Search for the cell housing the specified text and yield its (x, y) center coordinate. 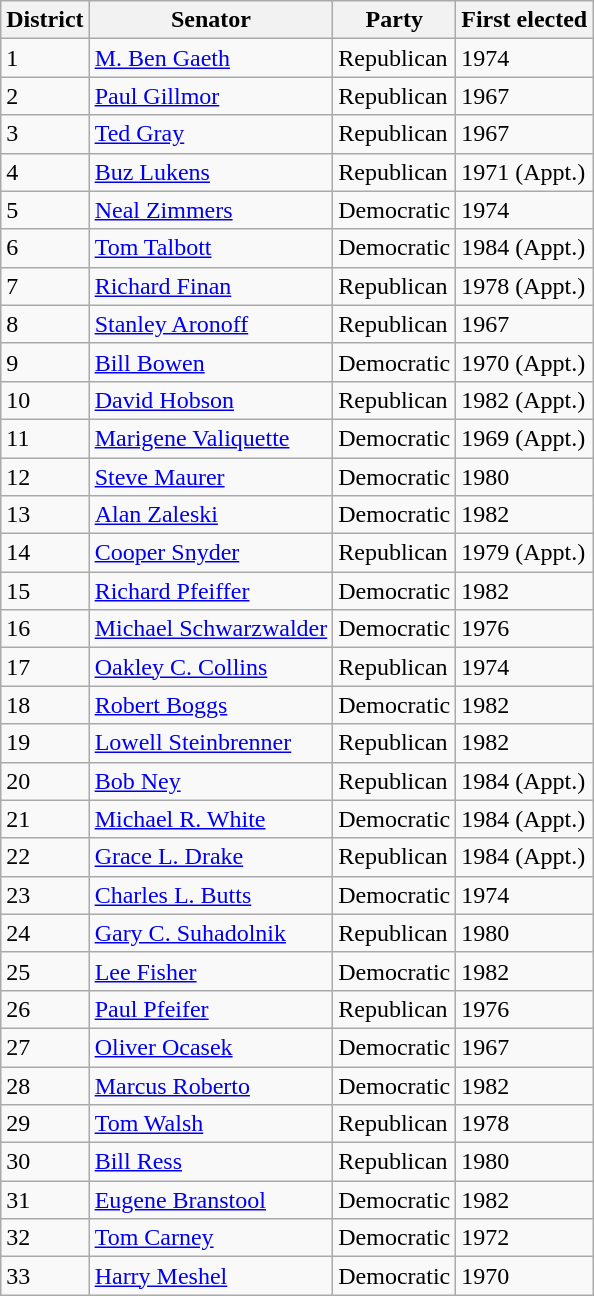
23 (45, 895)
17 (45, 667)
Oliver Ocasek (211, 1047)
Tom Walsh (211, 1124)
22 (45, 857)
3 (45, 134)
1972 (524, 1238)
Ted Gray (211, 134)
1970 (Appt.) (524, 362)
Harry Meshel (211, 1276)
Richard Pfeiffer (211, 591)
Senator (211, 20)
24 (45, 933)
15 (45, 591)
Buz Lukens (211, 172)
2 (45, 96)
M. Ben Gaeth (211, 58)
14 (45, 553)
Bob Ney (211, 781)
30 (45, 1162)
18 (45, 705)
10 (45, 400)
26 (45, 1009)
Cooper Snyder (211, 553)
1971 (Appt.) (524, 172)
6 (45, 248)
16 (45, 629)
1970 (524, 1276)
Eugene Branstool (211, 1200)
32 (45, 1238)
Paul Pfeifer (211, 1009)
Grace L. Drake (211, 857)
Tom Carney (211, 1238)
4 (45, 172)
31 (45, 1200)
Marigene Valiquette (211, 438)
1978 (Appt.) (524, 286)
25 (45, 971)
28 (45, 1085)
11 (45, 438)
Robert Boggs (211, 705)
Gary C. Suhadolnik (211, 933)
Richard Finan (211, 286)
Tom Talbott (211, 248)
1978 (524, 1124)
1969 (Appt.) (524, 438)
Michael R. White (211, 819)
Oakley C. Collins (211, 667)
Party (394, 20)
1979 (Appt.) (524, 553)
33 (45, 1276)
Lee Fisher (211, 971)
Alan Zaleski (211, 515)
1 (45, 58)
Charles L. Butts (211, 895)
District (45, 20)
Neal Zimmers (211, 210)
12 (45, 477)
29 (45, 1124)
27 (45, 1047)
20 (45, 781)
Steve Maurer (211, 477)
5 (45, 210)
7 (45, 286)
Lowell Steinbrenner (211, 743)
First elected (524, 20)
Paul Gillmor (211, 96)
Stanley Aronoff (211, 324)
19 (45, 743)
9 (45, 362)
13 (45, 515)
Bill Bowen (211, 362)
21 (45, 819)
8 (45, 324)
Michael Schwarzwalder (211, 629)
Bill Ress (211, 1162)
David Hobson (211, 400)
Marcus Roberto (211, 1085)
1982 (Appt.) (524, 400)
